Output the [X, Y] coordinate of the center of the cell containing the given text.  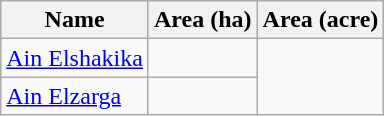
Ain Elshakika [75, 58]
Area (ha) [202, 20]
Area (acre) [320, 20]
Name [75, 20]
Ain Elzarga [75, 96]
